Search for the cell housing the specified text and yield its (X, Y) center coordinate. 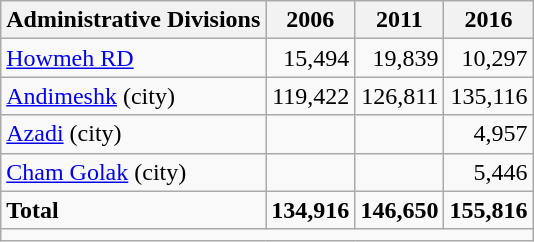
134,916 (310, 210)
2016 (488, 20)
146,650 (400, 210)
4,957 (488, 134)
15,494 (310, 58)
2006 (310, 20)
126,811 (400, 96)
Howmeh RD (134, 58)
Andimeshk (city) (134, 96)
19,839 (400, 58)
Total (134, 210)
119,422 (310, 96)
Cham Golak (city) (134, 172)
10,297 (488, 58)
Azadi (city) (134, 134)
Administrative Divisions (134, 20)
155,816 (488, 210)
2011 (400, 20)
5,446 (488, 172)
135,116 (488, 96)
